Provide the [X, Y] coordinate of the cell's center where the given text is located.  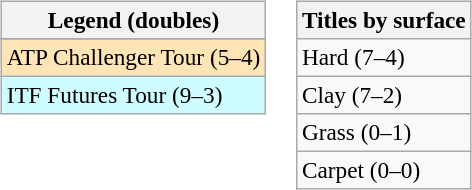
ITF Futures Tour (9–3) [133, 95]
Titles by surface [384, 20]
Legend (doubles) [133, 20]
ATP Challenger Tour (5–4) [133, 57]
Clay (7–2) [384, 95]
Grass (0–1) [384, 133]
Carpet (0–0) [384, 171]
Hard (7–4) [384, 57]
